Identify which cell holds the provided text, then report its (x, y) central coordinate. 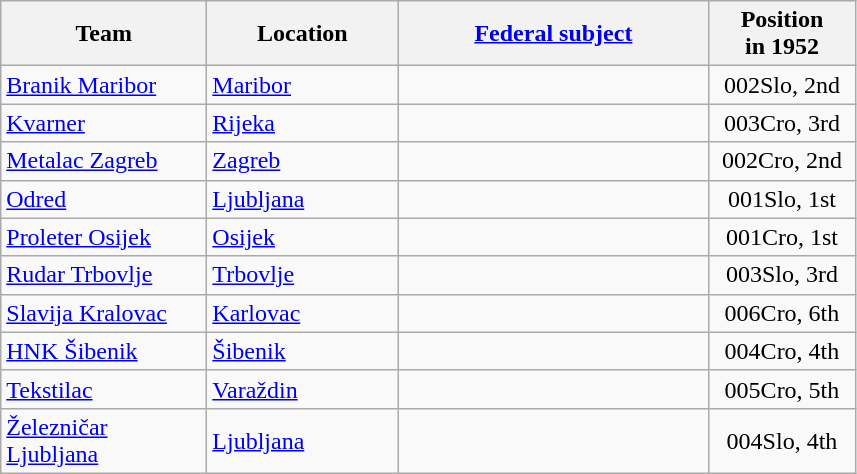
Trbovlje (302, 275)
Kvarner (104, 123)
001Slo, 1st (782, 199)
004Slo, 4th (782, 440)
Varaždin (302, 389)
Team (104, 34)
003Slo, 3rd (782, 275)
Metalac Zagreb (104, 161)
002Cro, 2nd (782, 161)
Federal subject (554, 34)
Branik Maribor (104, 85)
Slavija Kralovac (104, 313)
HNK Šibenik (104, 351)
001Cro, 1st (782, 237)
005Cro, 5th (782, 389)
003Cro, 3rd (782, 123)
Odred (104, 199)
006Cro, 6th (782, 313)
002Slo, 2nd (782, 85)
Šibenik (302, 351)
Rudar Trbovlje (104, 275)
004Cro, 4th (782, 351)
Proleter Osijek (104, 237)
Positionin 1952 (782, 34)
Zagreb (302, 161)
Karlovac (302, 313)
Železničar Ljubljana (104, 440)
Maribor (302, 85)
Location (302, 34)
Rijeka (302, 123)
Osijek (302, 237)
Tekstilac (104, 389)
